Detect which cell encompasses the target text, then output its (X, Y) center coordinate. 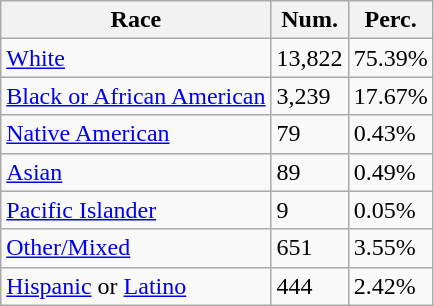
Hispanic or Latino (136, 286)
Other/Mixed (136, 248)
17.67% (390, 96)
Perc. (390, 20)
75.39% (390, 58)
Native American (136, 134)
79 (310, 134)
White (136, 58)
Black or African American (136, 96)
0.43% (390, 134)
651 (310, 248)
0.49% (390, 172)
Asian (136, 172)
9 (310, 210)
13,822 (310, 58)
0.05% (390, 210)
Pacific Islander (136, 210)
89 (310, 172)
Race (136, 20)
444 (310, 286)
2.42% (390, 286)
Num. (310, 20)
3,239 (310, 96)
3.55% (390, 248)
